For the text-containing cell, return its midpoint in (X, Y) coordinate format. 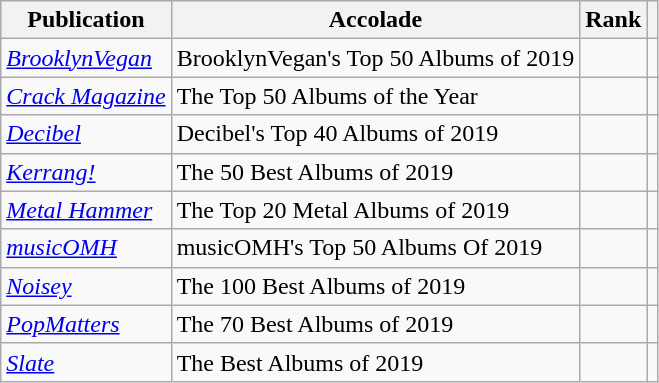
Decibel's Top 40 Albums of 2019 (376, 134)
Slate (86, 362)
Noisey (86, 286)
The 100 Best Albums of 2019 (376, 286)
Accolade (376, 20)
The 70 Best Albums of 2019 (376, 324)
musicOMH's Top 50 Albums Of 2019 (376, 248)
The Best Albums of 2019 (376, 362)
Kerrang! (86, 172)
Decibel (86, 134)
musicOMH (86, 248)
The Top 20 Metal Albums of 2019 (376, 210)
Crack Magazine (86, 96)
Publication (86, 20)
The 50 Best Albums of 2019 (376, 172)
PopMatters (86, 324)
Rank (614, 20)
Metal Hammer (86, 210)
BrooklynVegan (86, 58)
The Top 50 Albums of the Year (376, 96)
BrooklynVegan's Top 50 Albums of 2019 (376, 58)
